Capture the cell that displays the provided text and extract its (x, y) central coordinate. 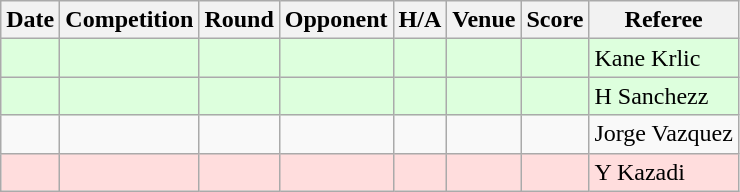
Date (30, 20)
Venue (484, 20)
Competition (130, 20)
Jorge Vazquez (664, 134)
Y Kazadi (664, 172)
Score (555, 20)
H/A (420, 20)
Kane Krlic (664, 58)
H Sanchezz (664, 96)
Opponent (336, 20)
Referee (664, 20)
Round (239, 20)
